Extract the (X, Y) coordinate from the center of the cell holding the provided text.  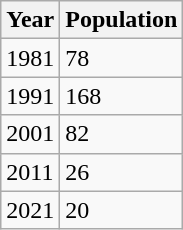
2001 (30, 134)
168 (122, 96)
26 (122, 172)
2021 (30, 210)
78 (122, 58)
1981 (30, 58)
Year (30, 20)
Population (122, 20)
1991 (30, 96)
2011 (30, 172)
20 (122, 210)
82 (122, 134)
